Determine the [X, Y] coordinate at the center of the cell enclosing the given text.  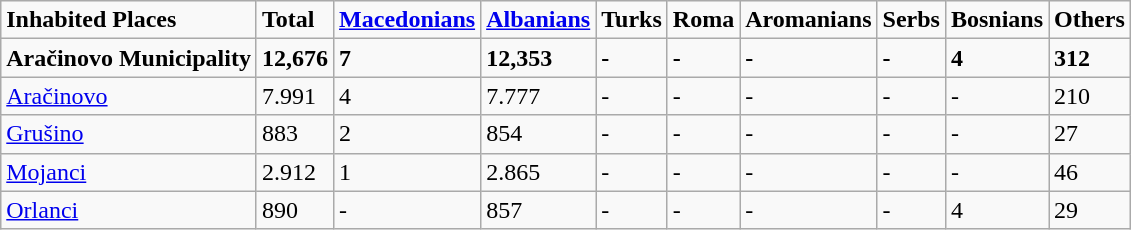
7 [408, 58]
883 [294, 134]
857 [538, 210]
890 [294, 210]
2 [408, 134]
Grušino [129, 134]
2.865 [538, 172]
7.777 [538, 96]
1 [408, 172]
46 [1090, 172]
854 [538, 134]
210 [1090, 96]
Aračinovo [129, 96]
Turks [632, 20]
Macedonians [408, 20]
Inhabited Places [129, 20]
312 [1090, 58]
Roma [703, 20]
Total [294, 20]
27 [1090, 134]
Mojanci [129, 172]
Aromanians [808, 20]
7.991 [294, 96]
Serbs [911, 20]
2.912 [294, 172]
Orlanci [129, 210]
12,676 [294, 58]
Albanians [538, 20]
Aračinovo Municipality [129, 58]
12,353 [538, 58]
Others [1090, 20]
29 [1090, 210]
Bosnians [996, 20]
